Identify which cell holds the provided text, then report its [X, Y] central coordinate. 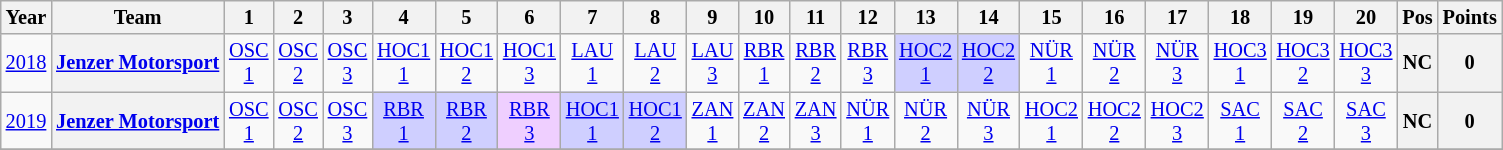
1 [248, 17]
HOC31 [1240, 63]
LAU3 [713, 63]
HOC32 [1304, 63]
2 [298, 17]
2018 [26, 63]
11 [816, 17]
ZAN3 [816, 121]
3 [348, 17]
7 [592, 17]
HOC33 [1366, 63]
Year [26, 17]
16 [1114, 17]
LAU1 [592, 63]
13 [926, 17]
15 [1052, 17]
9 [713, 17]
4 [404, 17]
8 [656, 17]
LAU2 [656, 63]
ZAN2 [764, 121]
SAC2 [1304, 121]
19 [1304, 17]
ZAN1 [713, 121]
HOC23 [1178, 121]
17 [1178, 17]
2019 [26, 121]
SAC3 [1366, 121]
6 [530, 17]
5 [466, 17]
10 [764, 17]
Team [138, 17]
Points [1470, 17]
Pos [1417, 17]
HOC13 [530, 63]
14 [988, 17]
18 [1240, 17]
SAC1 [1240, 121]
12 [868, 17]
20 [1366, 17]
